Capture the cell that displays the provided text and extract its [X, Y] central coordinate. 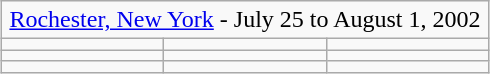
Rochester, New York - July 25 to August 1, 2002 [244, 20]
